Detect which cell encompasses the target text, then output its (x, y) center coordinate. 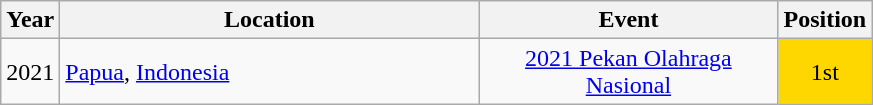
2021 (30, 72)
Location (270, 20)
1st (825, 72)
Year (30, 20)
Papua, Indonesia (270, 72)
Event (628, 20)
2021 Pekan Olahraga Nasional (628, 72)
Position (825, 20)
